Output the [X, Y] coordinate of the center of the cell containing the given text.  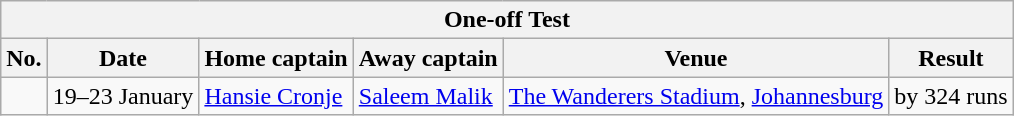
Away captain [428, 58]
Hansie Cronje [276, 96]
by 324 runs [951, 96]
19–23 January [123, 96]
No. [24, 58]
The Wanderers Stadium, Johannesburg [696, 96]
Venue [696, 58]
Saleem Malik [428, 96]
Date [123, 58]
One-off Test [507, 20]
Result [951, 58]
Home captain [276, 58]
